Search for the cell housing the specified text and yield its (x, y) center coordinate. 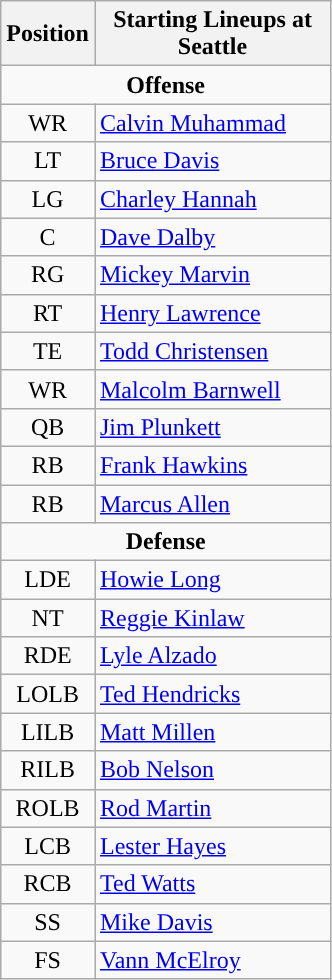
FS (48, 960)
LG (48, 199)
Malcolm Barnwell (212, 389)
Henry Lawrence (212, 313)
Calvin Muhammad (212, 123)
LCB (48, 846)
Charley Hannah (212, 199)
QB (48, 427)
SS (48, 922)
Offense (166, 85)
Ted Hendricks (212, 694)
C (48, 237)
Vann McElroy (212, 960)
RT (48, 313)
Defense (166, 542)
LILB (48, 732)
RCB (48, 884)
Lester Hayes (212, 846)
LT (48, 161)
RDE (48, 656)
RG (48, 275)
Bruce Davis (212, 161)
Starting Lineups at Seattle (212, 34)
RILB (48, 770)
Howie Long (212, 580)
Jim Plunkett (212, 427)
Rod Martin (212, 808)
Lyle Alzado (212, 656)
Frank Hawkins (212, 465)
Position (48, 34)
ROLB (48, 808)
Mickey Marvin (212, 275)
Bob Nelson (212, 770)
Marcus Allen (212, 503)
Todd Christensen (212, 351)
LDE (48, 580)
Dave Dalby (212, 237)
Reggie Kinlaw (212, 618)
LOLB (48, 694)
Ted Watts (212, 884)
Mike Davis (212, 922)
TE (48, 351)
NT (48, 618)
Matt Millen (212, 732)
